Determine the [X, Y] coordinate at the center of the cell enclosing the given text.  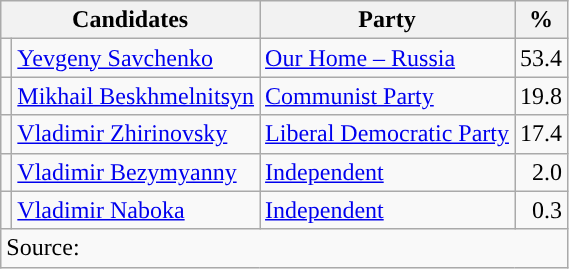
2.0 [540, 172]
53.4 [540, 58]
Vladimir Zhirinovsky [136, 134]
17.4 [540, 134]
Vladimir Bezymyanny [136, 172]
19.8 [540, 96]
Party [388, 20]
0.3 [540, 210]
Yevgeny Savchenko [136, 58]
Our Home – Russia [388, 58]
Source: [284, 248]
Vladimir Naboka [136, 210]
Candidates [130, 20]
Mikhail Beskhmelnitsyn [136, 96]
Liberal Democratic Party [388, 134]
Communist Party [388, 96]
% [540, 20]
